Extract the (X, Y) coordinate from the center of the cell holding the provided text.  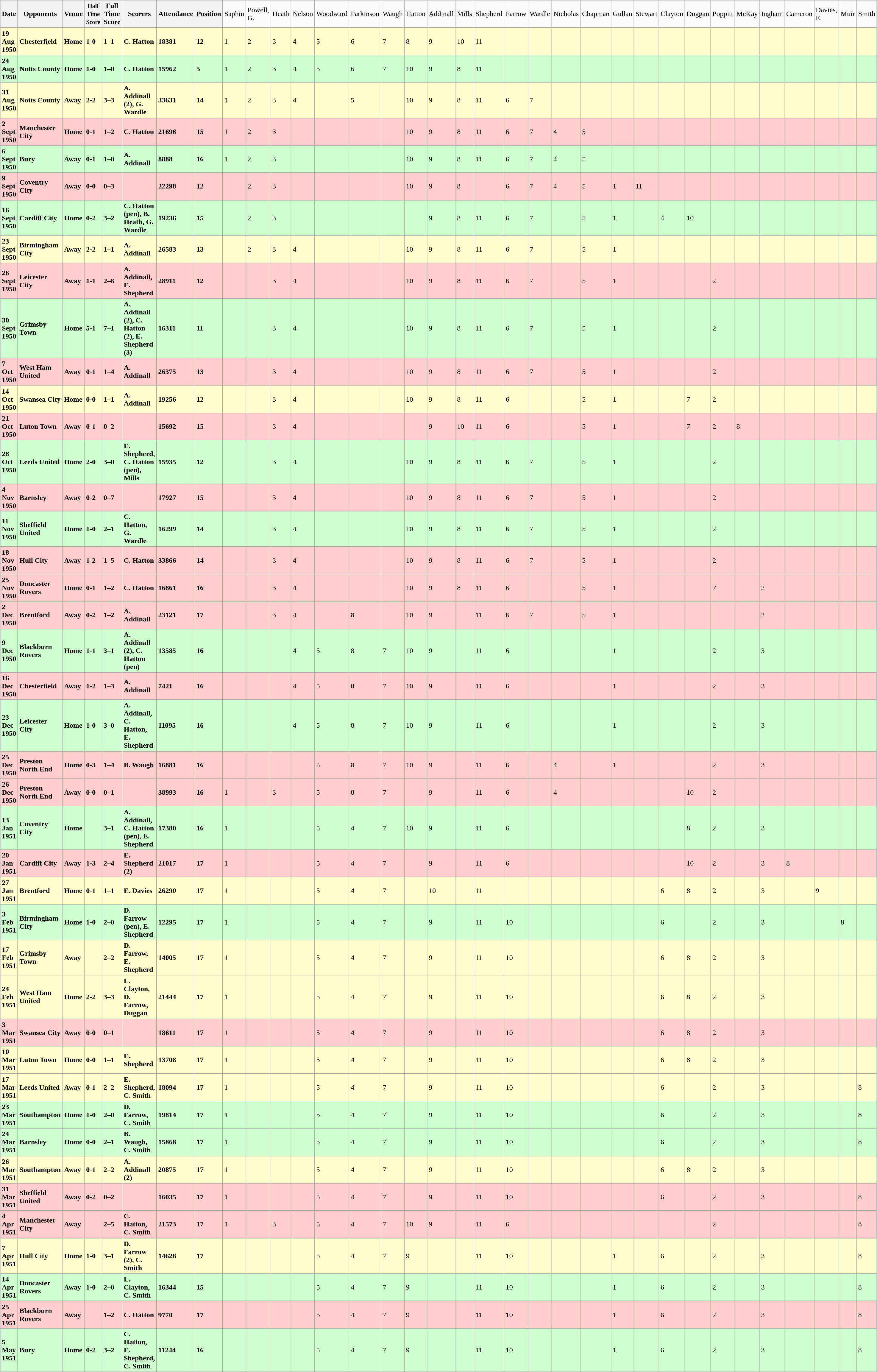
6 Sept 1950 (9, 159)
Hatton (416, 14)
Date (9, 14)
11095 (176, 725)
Half Time Score (93, 14)
11244 (176, 1350)
19 Aug 1950 (9, 41)
20875 (176, 1170)
1–5 (112, 560)
E. Shepherd (139, 1060)
2 Sept 1950 (9, 132)
21696 (176, 132)
14628 (176, 1256)
12295 (176, 922)
2–4 (112, 863)
Gullan (622, 14)
E. Davies (139, 891)
27 Jan 1951 (9, 891)
8888 (176, 159)
25 Nov 1950 (9, 588)
A. Addinall (2), G. Wardle (139, 100)
C. Hatton, C. Smith (139, 1224)
D. Farrow (pen), E. Shepherd (139, 922)
19236 (176, 218)
2 Dec 1950 (9, 615)
Smith (867, 14)
17380 (176, 828)
10 Mar 1951 (9, 1060)
28911 (176, 280)
Stewart (646, 14)
Duggan (698, 14)
20 Jan 1951 (9, 863)
Addinall (441, 14)
4 Apr 1951 (9, 1224)
Venue (74, 14)
26375 (176, 372)
28 Oct 1950 (9, 462)
16035 (176, 1197)
3 Feb 1951 (9, 922)
26 Mar 1951 (9, 1170)
16861 (176, 588)
C. Hatton, G. Wardle (139, 529)
Opponents (40, 14)
Scorers (139, 14)
26583 (176, 249)
18 Nov 1950 (9, 560)
1–3 (112, 686)
D. Farrow (2), C. Smith (139, 1256)
15692 (176, 427)
33631 (176, 100)
5-1 (93, 328)
7421 (176, 686)
D. Farrow, E. Shepherd (139, 958)
31 Mar 1951 (9, 1197)
24 Aug 1950 (9, 69)
25 Dec 1950 (9, 765)
E. Shepherd, C. Hatton (pen), Mills (139, 462)
13585 (176, 651)
23 Dec 1950 (9, 725)
Chapman (596, 14)
26 Sept 1950 (9, 280)
McKay (747, 14)
Saphin (234, 14)
18381 (176, 41)
A. Addinall (2), C. Hatton (2), E. Shepherd (3) (139, 328)
11 Nov 1950 (9, 529)
A. Addinall, E. Shepherd (139, 280)
13708 (176, 1060)
21444 (176, 997)
Attendance (176, 14)
9770 (176, 1315)
A. Addinall, C. Hatton (pen), E. Shepherd (139, 828)
0–7 (112, 498)
4 Nov 1950 (9, 498)
24 Mar 1951 (9, 1142)
26290 (176, 891)
17927 (176, 498)
2–6 (112, 280)
14 Oct 1950 (9, 399)
0-3 (93, 765)
15962 (176, 69)
23 Mar 1951 (9, 1115)
0–3 (112, 186)
Davies, E. (827, 14)
23121 (176, 615)
3 Mar 1951 (9, 1033)
Clayton (672, 14)
21 Oct 1950 (9, 427)
Cameron (800, 14)
D. Farrow, C. Smith (139, 1115)
2–5 (112, 1224)
16881 (176, 765)
9 Dec 1950 (9, 651)
31 Aug 1950 (9, 100)
Nicholas (566, 14)
7 Apr 1951 (9, 1256)
7 Oct 1950 (9, 372)
16344 (176, 1287)
19256 (176, 399)
Woodward (332, 14)
16311 (176, 328)
14005 (176, 958)
17 Feb 1951 (9, 958)
A. Addinall, C. Hatton, E. Shepherd (139, 725)
18094 (176, 1087)
25 Apr 1951 (9, 1315)
19814 (176, 1115)
26 Dec 1950 (9, 792)
Nelson (303, 14)
A. Addinall (2) (139, 1170)
16299 (176, 529)
Mills (465, 14)
13 Jan 1951 (9, 828)
Full Time Score (112, 14)
B. Waugh (139, 765)
L. Clayton, D. Farrow, Duggan (139, 997)
15935 (176, 462)
24 Feb 1951 (9, 997)
2-0 (93, 462)
Parkinson (365, 14)
Position (209, 14)
Heath (281, 14)
21017 (176, 863)
C. Hatton, E. Shepherd, C. Smith (139, 1350)
30 Sept 1950 (9, 328)
Muir (848, 14)
C. Hatton (pen), B. Heath, G. Wardle (139, 218)
18611 (176, 1033)
7–1 (112, 328)
Powell, G. (258, 14)
L. Clayton, C. Smith (139, 1287)
23 Sept 1950 (9, 249)
1-3 (93, 863)
38993 (176, 792)
Farrow (516, 14)
15868 (176, 1142)
Shepherd (489, 14)
Wardle (540, 14)
22298 (176, 186)
Poppitt (723, 14)
16 Sept 1950 (9, 218)
B. Waugh, C. Smith (139, 1142)
21573 (176, 1224)
16 Dec 1950 (9, 686)
A. Addinall (2), C. Hatton (pen) (139, 651)
33866 (176, 560)
14 Apr 1951 (9, 1287)
17 Mar 1951 (9, 1087)
E. Shepherd, C. Smith (139, 1087)
E. Shepherd (2) (139, 863)
Ingham (772, 14)
9 Sept 1950 (9, 186)
Waugh (393, 14)
5 May 1951 (9, 1350)
